Return (X, Y) of the center of cell containing provided text 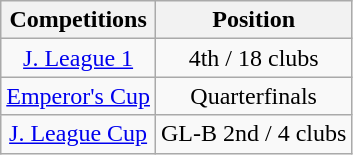
Competitions (78, 20)
J. League 1 (78, 58)
Emperor's Cup (78, 96)
Quarterfinals (253, 96)
4th / 18 clubs (253, 58)
J. League Cup (78, 134)
Position (253, 20)
GL-B 2nd / 4 clubs (253, 134)
